Scan for the cell matching the given text and deliver its (X, Y) coordinate at center. 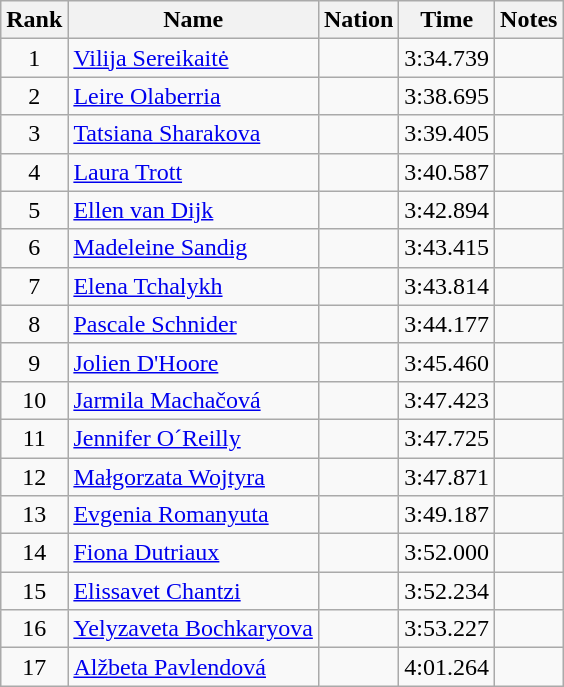
3:47.725 (447, 438)
Evgenia Romanyuta (194, 515)
3:42.894 (447, 210)
3:40.587 (447, 172)
3:39.405 (447, 134)
4 (34, 172)
15 (34, 591)
Ellen van Dijk (194, 210)
Leire Olaberria (194, 96)
16 (34, 629)
Elena Tchalykh (194, 286)
Vilija Sereikaitė (194, 58)
Jarmila Machačová (194, 400)
3:53.227 (447, 629)
11 (34, 438)
10 (34, 400)
3:38.695 (447, 96)
3:49.187 (447, 515)
12 (34, 477)
7 (34, 286)
2 (34, 96)
14 (34, 553)
3:52.000 (447, 553)
3:47.423 (447, 400)
3:45.460 (447, 362)
Time (447, 20)
3:43.415 (447, 248)
Pascale Schnider (194, 324)
Jennifer O´Reilly (194, 438)
1 (34, 58)
Małgorzata Wojtyra (194, 477)
3:52.234 (447, 591)
17 (34, 667)
9 (34, 362)
3:44.177 (447, 324)
3:47.871 (447, 477)
Name (194, 20)
Fiona Dutriaux (194, 553)
Laura Trott (194, 172)
3:43.814 (447, 286)
Notes (529, 20)
8 (34, 324)
13 (34, 515)
4:01.264 (447, 667)
5 (34, 210)
Elissavet Chantzi (194, 591)
3 (34, 134)
3:34.739 (447, 58)
Nation (358, 20)
Tatsiana Sharakova (194, 134)
Rank (34, 20)
6 (34, 248)
Yelyzaveta Bochkaryova (194, 629)
Madeleine Sandig (194, 248)
Jolien D'Hoore (194, 362)
Alžbeta Pavlendová (194, 667)
